Find where the given text appears and provide that cell's center as (X, Y) coordinate. 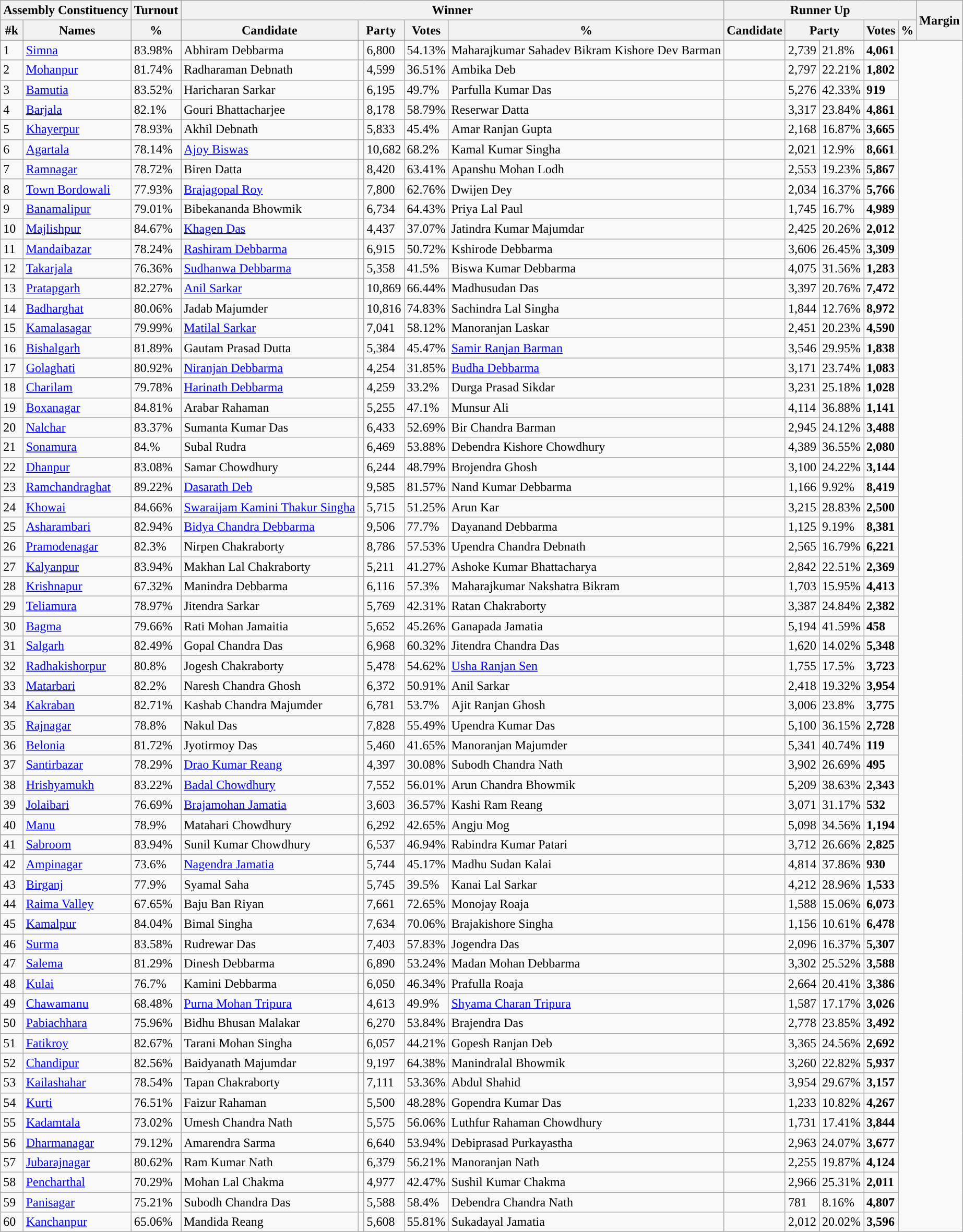
3,775 (881, 705)
Golaghati (77, 368)
1,731 (802, 1122)
4,437 (384, 229)
22.21% (841, 70)
Matarbari (77, 686)
57.3% (426, 587)
2,080 (881, 447)
Kashab Chandra Majumder (269, 705)
Banamalipur (77, 209)
52 (11, 1063)
39.5% (426, 884)
34 (11, 705)
Haricharan Sarkar (269, 90)
17 (11, 368)
5,098 (802, 824)
13 (11, 289)
51 (11, 1043)
78.24% (156, 249)
Monojay Roaja (586, 904)
1,844 (802, 308)
76.7% (156, 984)
Ampinagar (77, 864)
53.36% (426, 1083)
38 (11, 785)
5,341 (802, 745)
4,389 (802, 447)
Niranjan Debbarma (269, 368)
3 (11, 90)
4,599 (384, 70)
Bagma (77, 626)
2,451 (802, 328)
Nalchar (77, 427)
56 (11, 1142)
37.07% (426, 229)
78.93% (156, 129)
5,652 (384, 626)
3,546 (802, 348)
70.29% (156, 1182)
Badal Chowdhury (269, 785)
Purna Mohan Tripura (269, 1003)
5,348 (881, 646)
Ambika Deb (586, 70)
Rudrewar Das (269, 944)
2,500 (881, 507)
6,800 (384, 50)
Santirbazar (77, 765)
81.74% (156, 70)
84.81% (156, 408)
1,233 (802, 1103)
2,778 (802, 1023)
10,816 (384, 308)
Sachindra Lal Singha (586, 308)
20.02% (841, 1222)
6,292 (384, 824)
42.31% (426, 606)
930 (881, 864)
Maharajkumar Sahadev Bikram Kishore Dev Barman (586, 50)
78.9% (156, 824)
2,739 (802, 50)
45.26% (426, 626)
41.27% (426, 566)
6,537 (384, 844)
Gouri Bhattacharjee (269, 110)
83.52% (156, 90)
30 (11, 626)
60 (11, 1222)
82.1% (156, 110)
3,397 (802, 289)
Brajamohan Jamatia (269, 805)
6,195 (384, 90)
2,963 (802, 1142)
Sunil Kumar Chowdhury (269, 844)
64.43% (426, 209)
1,703 (802, 587)
22.51% (841, 566)
Manoranjan Majumder (586, 745)
43 (11, 884)
16.87% (841, 129)
Dayanand Debbarma (586, 527)
Kanai Lal Sarkar (586, 884)
10 (11, 229)
53.84% (426, 1023)
58.79% (426, 110)
84.04% (156, 924)
6,890 (384, 964)
54 (11, 1103)
Jogesh Chakraborty (269, 666)
Brajagopal Roy (269, 189)
63.41% (426, 169)
4,413 (881, 587)
Turnout (156, 10)
82.2% (156, 686)
82.94% (156, 527)
495 (881, 765)
73.02% (156, 1122)
4,590 (881, 328)
Faizur Rahaman (269, 1103)
Priya Lal Paul (586, 209)
Barjala (77, 110)
6,221 (881, 546)
1,838 (881, 348)
83.37% (156, 427)
1,125 (802, 527)
80.92% (156, 368)
75.96% (156, 1023)
6,379 (384, 1162)
6,478 (881, 924)
2,797 (802, 70)
42.47% (426, 1182)
44 (11, 904)
Panisagar (77, 1202)
55.49% (426, 725)
50.91% (426, 686)
Amar Ranjan Gupta (586, 129)
Jatindra Kumar Majumdar (586, 229)
Bibekananda Bhowmik (269, 209)
Abdul Shahid (586, 1083)
Tapan Chakraborty (269, 1083)
Bir Chandra Barman (586, 427)
49.9% (426, 1003)
42.65% (426, 824)
33.2% (426, 388)
781 (802, 1202)
6,781 (384, 705)
79.99% (156, 328)
4,114 (802, 408)
Sabroom (77, 844)
4,254 (384, 368)
Rati Mohan Jamaitia (269, 626)
45.17% (426, 864)
84.% (156, 447)
Town Bordowali (77, 189)
3,723 (881, 666)
8,178 (384, 110)
67.32% (156, 587)
Jogendra Das (586, 944)
37 (11, 765)
2,825 (881, 844)
Parfulla Kumar Das (586, 90)
Gopesh Ranjan Deb (586, 1043)
66.44% (426, 289)
Dwijen Dey (586, 189)
20.26% (841, 229)
16.7% (841, 209)
5,715 (384, 507)
19.87% (841, 1162)
36.88% (841, 408)
10,682 (384, 149)
3,603 (384, 805)
25.18% (841, 388)
17.5% (841, 666)
31.17% (841, 805)
4,124 (881, 1162)
20 (11, 427)
6,116 (384, 587)
36.57% (426, 805)
#k (11, 30)
32 (11, 666)
3,260 (802, 1063)
Radhakishorpur (77, 666)
5,100 (802, 725)
55.81% (426, 1222)
21 (11, 447)
7,800 (384, 189)
82.49% (156, 646)
5,744 (384, 864)
23.84% (841, 110)
Biren Datta (269, 169)
Baju Ban Riyan (269, 904)
3,302 (802, 964)
Ratan Chakraborty (586, 606)
5 (11, 129)
8,661 (881, 149)
81.89% (156, 348)
Matahari Chowdhury (269, 824)
42 (11, 864)
3,026 (881, 1003)
1,194 (881, 824)
37.86% (841, 864)
Debendra Kishore Chowdhury (586, 447)
12 (11, 269)
10.61% (841, 924)
8,420 (384, 169)
5,478 (384, 666)
79.01% (156, 209)
15.06% (841, 904)
80.8% (156, 666)
41.59% (841, 626)
16 (11, 348)
Drao Kumar Reang (269, 765)
Boxanagar (77, 408)
56.21% (426, 1162)
7,552 (384, 785)
Bidya Chandra Debbarma (269, 527)
7,828 (384, 725)
67.65% (156, 904)
1,533 (881, 884)
6,433 (384, 427)
Ajoy Biswas (269, 149)
Pratapgarh (77, 289)
Dinesh Debbarma (269, 964)
31 (11, 646)
22.82% (841, 1063)
Belonia (77, 745)
1,620 (802, 646)
47.1% (426, 408)
83.98% (156, 50)
Ramnagar (77, 169)
Sukadayal Jamatia (586, 1222)
14 (11, 308)
5,745 (384, 884)
Kalyanpur (77, 566)
24.07% (841, 1142)
59 (11, 1202)
Kamini Debbarma (269, 984)
8,786 (384, 546)
Chawamanu (77, 1003)
3,588 (881, 964)
10.82% (841, 1103)
2,418 (802, 686)
Fatikroy (77, 1043)
2,382 (881, 606)
2 (11, 70)
Kadamtala (77, 1122)
3,144 (881, 467)
26.66% (841, 844)
Jyotirmoy Das (269, 745)
17.17% (841, 1003)
57.83% (426, 944)
Ashoke Kumar Bhattacharya (586, 566)
54.13% (426, 50)
Jitendra Sarkar (269, 606)
Apanshu Mohan Lodh (586, 169)
78.29% (156, 765)
Pramodenagar (77, 546)
5,384 (384, 348)
Krishnapur (77, 587)
1,588 (802, 904)
Jolaibari (77, 805)
Ramchandraghat (77, 487)
6,057 (384, 1043)
6,640 (384, 1142)
Arabar Rahaman (269, 408)
11 (11, 249)
45.4% (426, 129)
17.41% (841, 1122)
6,073 (881, 904)
Kamalasagar (77, 328)
24.22% (841, 467)
8 (11, 189)
5,500 (384, 1103)
3,606 (802, 249)
7,041 (384, 328)
76.51% (156, 1103)
9.19% (841, 527)
20.76% (841, 289)
5,575 (384, 1122)
Ganapada Jamatia (586, 626)
25.31% (841, 1182)
Reserwar Datta (586, 110)
Gautam Prasad Dutta (269, 348)
Runner Up (821, 10)
20.23% (841, 328)
2,565 (802, 546)
3,171 (802, 368)
Manindra Debbarma (269, 587)
Radharaman Debnath (269, 70)
3,157 (881, 1083)
24.12% (841, 427)
8,381 (881, 527)
4,807 (881, 1202)
3,231 (802, 388)
3,488 (881, 427)
Sumanta Kumar Das (269, 427)
2,034 (802, 189)
Raima Valley (77, 904)
5,307 (881, 944)
58.12% (426, 328)
36.51% (426, 70)
Madan Mohan Debbarma (586, 964)
Kakraban (77, 705)
2,343 (881, 785)
7,661 (384, 904)
Khowai (77, 507)
27 (11, 566)
Names (77, 30)
Brajakishore Singha (586, 924)
74.83% (426, 308)
78.8% (156, 725)
Rabindra Kumar Patari (586, 844)
Charilam (77, 388)
80.06% (156, 308)
Birganj (77, 884)
Upendra Kumar Das (586, 725)
1,283 (881, 269)
46.94% (426, 844)
39 (11, 805)
Kulai (77, 984)
50 (11, 1023)
2,425 (802, 229)
29.67% (841, 1083)
48.28% (426, 1103)
77.9% (156, 884)
73.6% (156, 864)
4,061 (881, 50)
83.08% (156, 467)
Agartala (77, 149)
28.96% (841, 884)
42.33% (841, 90)
3,712 (802, 844)
26 (11, 546)
12.76% (841, 308)
23 (11, 487)
26.45% (841, 249)
53.7% (426, 705)
Dasarath Deb (269, 487)
49 (11, 1003)
2,011 (881, 1182)
Nand Kumar Debbarma (586, 487)
Brajendra Das (586, 1023)
4,989 (881, 209)
16.79% (841, 546)
83.22% (156, 785)
Makhan Lal Chakraborty (269, 566)
81.29% (156, 964)
4,259 (384, 388)
34.56% (841, 824)
70.06% (426, 924)
84.67% (156, 229)
31.56% (841, 269)
Salgarh (77, 646)
Kshirode Debbarma (586, 249)
Nirpen Chakraborty (269, 546)
7,634 (384, 924)
Kashi Ram Reang (586, 805)
36.15% (841, 725)
Kamal Kumar Singha (586, 149)
3,317 (802, 110)
46 (11, 944)
3,071 (802, 805)
Mandida Reang (269, 1222)
Debiprasad Purkayastha (586, 1142)
5,588 (384, 1202)
83.58% (156, 944)
Arun Kar (586, 507)
6,968 (384, 646)
9.92% (841, 487)
23.85% (841, 1023)
Gopendra Kumar Das (586, 1103)
Manu (77, 824)
4,267 (881, 1103)
Takarjala (77, 269)
Surma (77, 944)
76.69% (156, 805)
5,937 (881, 1063)
Badharghat (77, 308)
3,665 (881, 129)
2,842 (802, 566)
64.38% (426, 1063)
1,166 (802, 487)
9,197 (384, 1063)
23.74% (841, 368)
Asharambari (77, 527)
Rajnagar (77, 725)
76.36% (156, 269)
41.5% (426, 269)
82.67% (156, 1043)
Usha Ranjan Sen (586, 666)
7 (11, 169)
19.32% (841, 686)
4,814 (802, 864)
5,255 (384, 408)
35 (11, 725)
5,209 (802, 785)
3,902 (802, 765)
4,212 (802, 884)
52.69% (426, 427)
45 (11, 924)
5,769 (384, 606)
36 (11, 745)
Winner (453, 10)
46.34% (426, 984)
Salema (77, 964)
Simna (77, 50)
10,869 (384, 289)
Ajit Ranjan Ghosh (586, 705)
Assembly Constituency (66, 10)
72.65% (426, 904)
48.79% (426, 467)
19.23% (841, 169)
Tarani Mohan Singha (269, 1043)
Kailashahar (77, 1083)
5,211 (384, 566)
5,194 (802, 626)
Mohanpur (77, 70)
Umesh Chandra Nath (269, 1122)
25 (11, 527)
Prafulla Roaja (586, 984)
4,977 (384, 1182)
Pencharthal (77, 1182)
Munsur Ali (586, 408)
5,766 (881, 189)
2,728 (881, 725)
Manoranjan Laskar (586, 328)
36.55% (841, 447)
1,083 (881, 368)
9 (11, 209)
Subodh Chandra Das (269, 1202)
44.21% (426, 1043)
19 (11, 408)
57 (11, 1162)
79.78% (156, 388)
82.71% (156, 705)
40.74% (841, 745)
Nagendra Jamatia (269, 864)
Mohan Lal Chakma (269, 1182)
28 (11, 587)
Kamalpur (77, 924)
38.63% (841, 785)
65.06% (156, 1222)
2,255 (802, 1162)
80.62% (156, 1162)
2,945 (802, 427)
Akhil Debnath (269, 129)
78.97% (156, 606)
79.12% (156, 1142)
8,972 (881, 308)
Gopal Chandra Das (269, 646)
40 (11, 824)
Manoranjan Nath (586, 1162)
18 (11, 388)
28.83% (841, 507)
2,664 (802, 984)
3,386 (881, 984)
1,745 (802, 209)
2,966 (802, 1182)
Bimal Singha (269, 924)
Mandaibazar (77, 249)
Arun Chandra Bhowmik (586, 785)
68.2% (426, 149)
Durga Prasad Sikdar (586, 388)
78.14% (156, 149)
Bamutia (77, 90)
31.85% (426, 368)
1,028 (881, 388)
Jitendra Chandra Das (586, 646)
Madhusudan Das (586, 289)
Khagen Das (269, 229)
68.48% (156, 1003)
6,734 (384, 209)
5,276 (802, 90)
6,050 (384, 984)
62.76% (426, 189)
15 (11, 328)
3,492 (881, 1023)
2,021 (802, 149)
77.7% (426, 527)
58 (11, 1182)
7,403 (384, 944)
Manindralal Bhowmik (586, 1063)
2,168 (802, 129)
Harinath Debbarma (269, 388)
33 (11, 686)
8,419 (881, 487)
82.56% (156, 1063)
58.4% (426, 1202)
81.57% (426, 487)
3,006 (802, 705)
6,469 (384, 447)
54.62% (426, 666)
Bishalgarh (77, 348)
Pabiachhara (77, 1023)
21.8% (841, 50)
55 (11, 1122)
1 (11, 50)
Upendra Chandra Debnath (586, 546)
50.72% (426, 249)
23.8% (841, 705)
15.95% (841, 587)
Brojendra Ghosh (586, 467)
41.65% (426, 745)
29.95% (841, 348)
6 (11, 149)
26.69% (841, 765)
7,111 (384, 1083)
89.22% (156, 487)
Samar Chowdhury (269, 467)
20.41% (841, 984)
Madhu Sudan Kalai (586, 864)
3,365 (802, 1043)
Rashiram Debbarma (269, 249)
2,096 (802, 944)
82.3% (156, 546)
Bidhu Bhusan Malakar (269, 1023)
77.93% (156, 189)
56.01% (426, 785)
8.16% (841, 1202)
3,677 (881, 1142)
47 (11, 964)
Khayerpur (77, 129)
49.7% (426, 90)
Budha Debbarma (586, 368)
12.9% (841, 149)
5,833 (384, 129)
1,802 (881, 70)
Dharmanagar (77, 1142)
51.25% (426, 507)
4,075 (802, 269)
Jadab Majumder (269, 308)
22 (11, 467)
Sudhanwa Debbarma (269, 269)
1,156 (802, 924)
Sushil Kumar Chakma (586, 1182)
82.27% (156, 289)
4,613 (384, 1003)
Matilal Sarkar (269, 328)
6,270 (384, 1023)
57.53% (426, 546)
Kurti (77, 1103)
4,861 (881, 110)
81.72% (156, 745)
458 (881, 626)
Luthfur Rahaman Chowdhury (586, 1122)
84.66% (156, 507)
532 (881, 805)
Swaraijam Kamini Thakur Singha (269, 507)
3,100 (802, 467)
Subodh Chandra Nath (586, 765)
5,608 (384, 1222)
24 (11, 507)
Hrishyamukh (77, 785)
56.06% (426, 1122)
53 (11, 1083)
3,215 (802, 507)
9,585 (384, 487)
Dhanpur (77, 467)
Baidyanath Majumdar (269, 1063)
5,460 (384, 745)
Majlishpur (77, 229)
Abhiram Debbarma (269, 50)
6,372 (384, 686)
79.66% (156, 626)
53.88% (426, 447)
3,844 (881, 1122)
Samir Ranjan Barman (586, 348)
Jubarajnagar (77, 1162)
24.56% (841, 1043)
14.02% (841, 646)
Angju Mog (586, 824)
9,506 (384, 527)
4 (11, 110)
1,141 (881, 408)
Chandipur (77, 1063)
Kanchanpur (77, 1222)
78.54% (156, 1083)
2,692 (881, 1043)
30.08% (426, 765)
29 (11, 606)
1,755 (802, 666)
Amarendra Sarma (269, 1142)
41 (11, 844)
53.24% (426, 964)
60.32% (426, 646)
Biswa Kumar Debbarma (586, 269)
Debendra Chandra Nath (586, 1202)
1,587 (802, 1003)
6,244 (384, 467)
Sonamura (77, 447)
Subal Rudra (269, 447)
4,397 (384, 765)
53.94% (426, 1142)
Teliamura (77, 606)
24.84% (841, 606)
Nakul Das (269, 725)
Naresh Chandra Ghosh (269, 686)
5,867 (881, 169)
2,553 (802, 169)
Ram Kumar Nath (269, 1162)
119 (881, 745)
Margin (940, 20)
75.21% (156, 1202)
2,369 (881, 566)
48 (11, 984)
6,915 (384, 249)
25.52% (841, 964)
Shyama Charan Tripura (586, 1003)
3,387 (802, 606)
7,472 (881, 289)
45.47% (426, 348)
3,596 (881, 1222)
919 (881, 90)
5,358 (384, 269)
78.72% (156, 169)
3,309 (881, 249)
Maharajkumar Nakshatra Bikram (586, 587)
Syamal Saha (269, 884)
